For the text-containing cell, return its midpoint in [x, y] coordinate format. 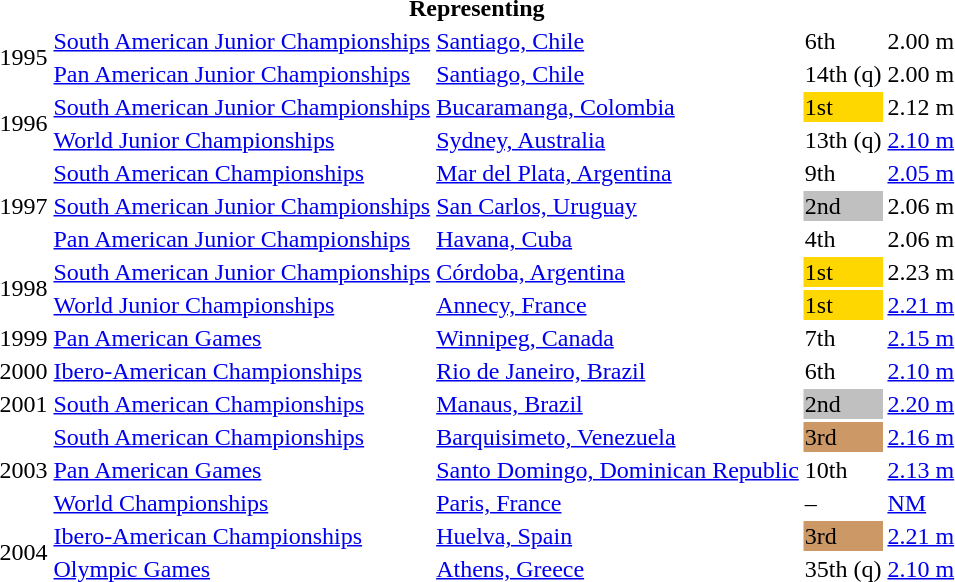
San Carlos, Uruguay [618, 206]
Barquisimeto, Venezuela [618, 437]
World Championships [242, 503]
Sydney, Australia [618, 140]
Havana, Cuba [618, 239]
Paris, France [618, 503]
Santo Domingo, Dominican Republic [618, 470]
– [843, 503]
Córdoba, Argentina [618, 272]
Annecy, France [618, 305]
Bucaramanga, Colombia [618, 107]
10th [843, 470]
Rio de Janeiro, Brazil [618, 371]
9th [843, 173]
Mar del Plata, Argentina [618, 173]
Manaus, Brazil [618, 404]
Winnipeg, Canada [618, 338]
Huelva, Spain [618, 536]
14th (q) [843, 74]
13th (q) [843, 140]
7th [843, 338]
4th [843, 239]
